Capture the cell that displays the provided text and extract its (X, Y) central coordinate. 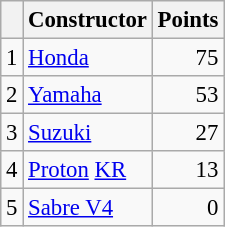
Honda (88, 58)
Constructor (88, 20)
Yamaha (88, 95)
0 (188, 208)
Sabre V4 (88, 208)
75 (188, 58)
Suzuki (88, 133)
5 (12, 208)
4 (12, 170)
Proton KR (88, 170)
27 (188, 133)
3 (12, 133)
53 (188, 95)
2 (12, 95)
Points (188, 20)
1 (12, 58)
13 (188, 170)
